Identify which cell holds the provided text, then report its (X, Y) central coordinate. 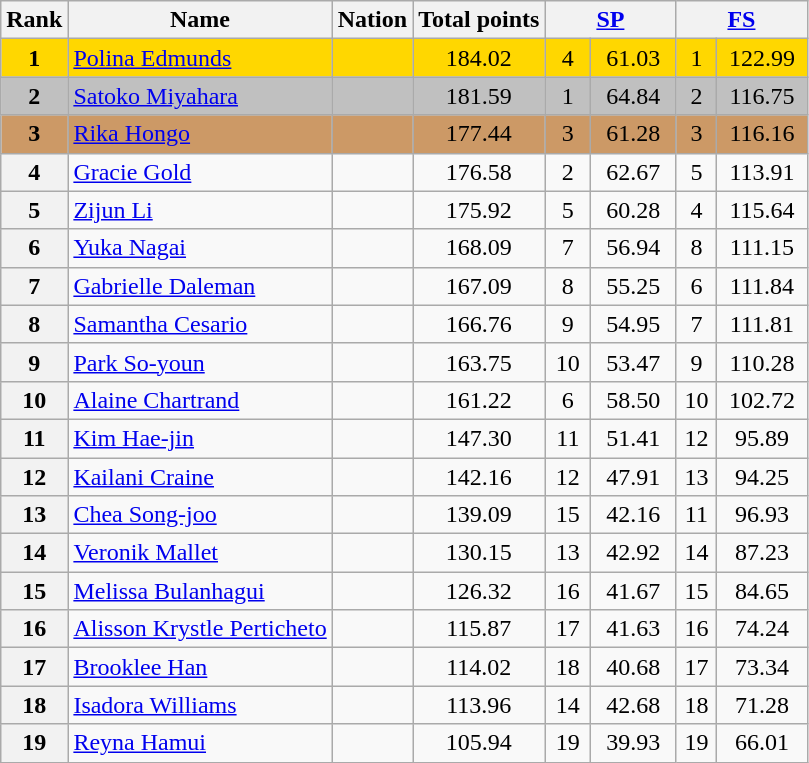
167.09 (479, 286)
73.34 (762, 667)
Gracie Gold (200, 172)
Rank (34, 20)
102.72 (762, 400)
115.87 (479, 629)
110.28 (762, 362)
Polina Edmunds (200, 58)
96.93 (762, 515)
51.41 (634, 438)
56.94 (634, 248)
Kim Hae-jin (200, 438)
64.84 (634, 96)
47.91 (634, 477)
Rika Hongo (200, 134)
Gabrielle Daleman (200, 286)
41.67 (634, 591)
Melissa Bulanhagui (200, 591)
Brooklee Han (200, 667)
Nation (372, 20)
175.92 (479, 210)
114.02 (479, 667)
126.32 (479, 591)
54.95 (634, 324)
Name (200, 20)
Samantha Cesario (200, 324)
41.63 (634, 629)
181.59 (479, 96)
Satoko Miyahara (200, 96)
161.22 (479, 400)
42.68 (634, 705)
105.94 (479, 743)
Reyna Hamui (200, 743)
42.92 (634, 553)
147.30 (479, 438)
113.91 (762, 172)
74.24 (762, 629)
62.67 (634, 172)
55.25 (634, 286)
87.23 (762, 553)
39.93 (634, 743)
Alaine Chartrand (200, 400)
40.68 (634, 667)
130.15 (479, 553)
60.28 (634, 210)
84.65 (762, 591)
66.01 (762, 743)
184.02 (479, 58)
Yuka Nagai (200, 248)
58.50 (634, 400)
176.58 (479, 172)
166.76 (479, 324)
142.16 (479, 477)
116.75 (762, 96)
163.75 (479, 362)
Chea Song-joo (200, 515)
Total points (479, 20)
Zijun Li (200, 210)
122.99 (762, 58)
42.16 (634, 515)
Isadora Williams (200, 705)
139.09 (479, 515)
113.96 (479, 705)
Alisson Krystle Perticheto (200, 629)
FS (742, 20)
Kailani Craine (200, 477)
Veronik Mallet (200, 553)
94.25 (762, 477)
61.03 (634, 58)
177.44 (479, 134)
53.47 (634, 362)
Park So-youn (200, 362)
111.81 (762, 324)
116.16 (762, 134)
111.84 (762, 286)
168.09 (479, 248)
115.64 (762, 210)
111.15 (762, 248)
71.28 (762, 705)
61.28 (634, 134)
95.89 (762, 438)
SP (610, 20)
